Determine the [x, y] coordinate at the center of the cell enclosing the given text.  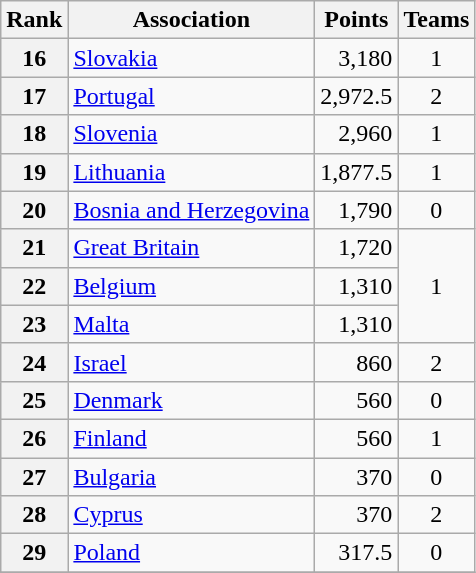
Poland [192, 553]
317.5 [356, 553]
Malta [192, 324]
860 [356, 362]
1,720 [356, 248]
19 [34, 172]
24 [34, 362]
29 [34, 553]
23 [34, 324]
Belgium [192, 286]
27 [34, 477]
Israel [192, 362]
20 [34, 210]
Denmark [192, 400]
16 [34, 58]
Slovenia [192, 134]
25 [34, 400]
2,972.5 [356, 96]
Cyprus [192, 515]
Finland [192, 438]
Association [192, 20]
Slovakia [192, 58]
1,790 [356, 210]
Bosnia and Herzegovina [192, 210]
Great Britain [192, 248]
Points [356, 20]
17 [34, 96]
Lithuania [192, 172]
2,960 [356, 134]
26 [34, 438]
Bulgaria [192, 477]
22 [34, 286]
3,180 [356, 58]
Teams [436, 20]
28 [34, 515]
21 [34, 248]
1,877.5 [356, 172]
18 [34, 134]
Portugal [192, 96]
Rank [34, 20]
